Capture the cell that displays the provided text and extract its (x, y) central coordinate. 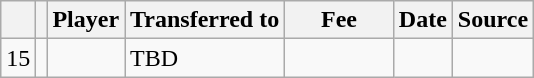
15 (18, 58)
Date (422, 20)
Transferred to (205, 20)
Player (86, 20)
TBD (205, 58)
Source (492, 20)
Fee (340, 20)
